Output the (X, Y) coordinate of the center of the cell containing the given text.  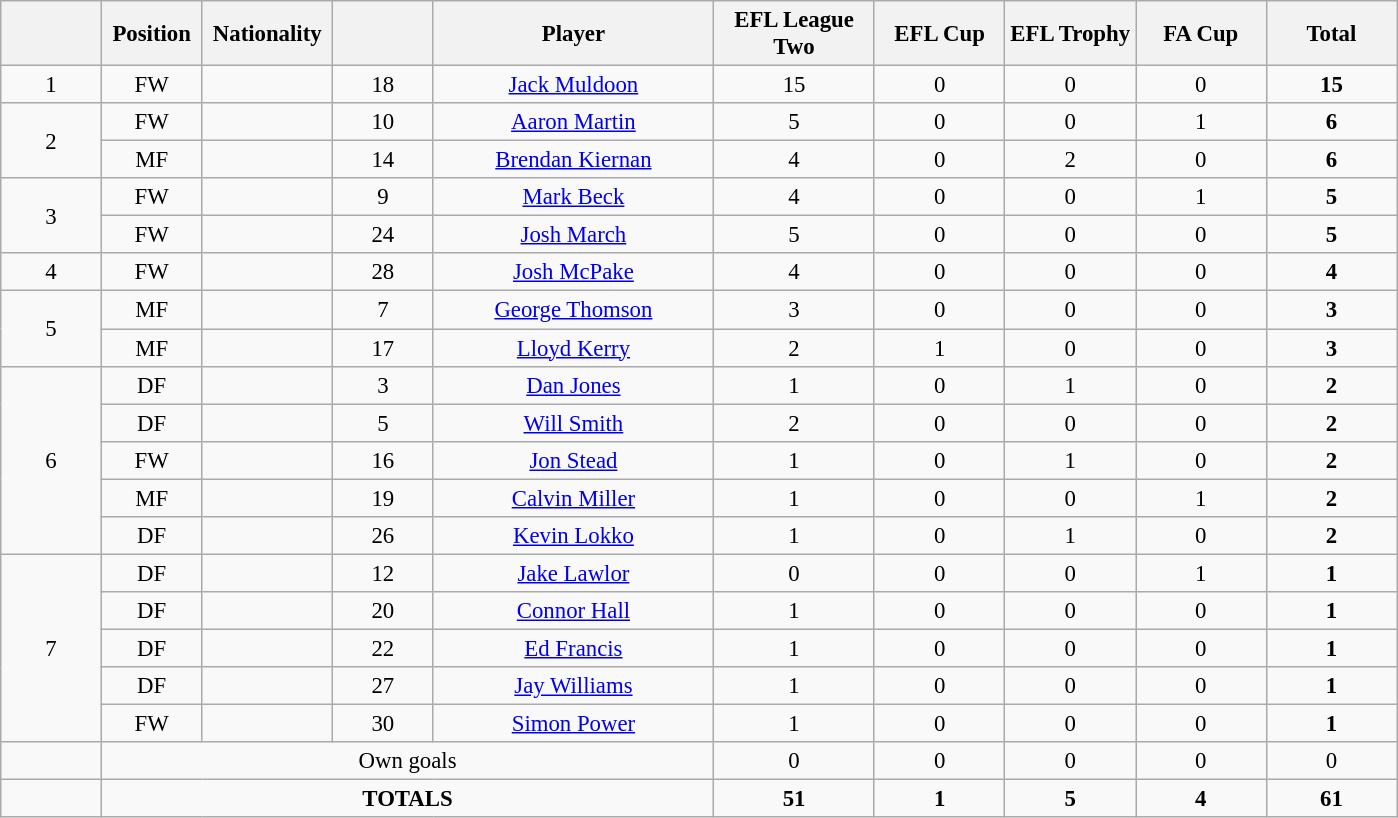
Position (152, 34)
24 (384, 235)
Total (1332, 34)
EFL Trophy (1070, 34)
George Thomson (574, 310)
27 (384, 686)
51 (794, 799)
Connor Hall (574, 611)
Brendan Kiernan (574, 160)
Own goals (407, 761)
17 (384, 348)
10 (384, 122)
14 (384, 160)
28 (384, 273)
Player (574, 34)
18 (384, 85)
EFL League Two (794, 34)
26 (384, 536)
Jake Lawlor (574, 573)
Ed Francis (574, 648)
22 (384, 648)
Simon Power (574, 724)
9 (384, 197)
Will Smith (574, 423)
Mark Beck (574, 197)
Josh McPake (574, 273)
30 (384, 724)
16 (384, 460)
Jack Muldoon (574, 85)
Jay Williams (574, 686)
Josh March (574, 235)
Aaron Martin (574, 122)
TOTALS (407, 799)
12 (384, 573)
20 (384, 611)
19 (384, 498)
Jon Stead (574, 460)
61 (1332, 799)
Kevin Lokko (574, 536)
Nationality (268, 34)
FA Cup (1202, 34)
Dan Jones (574, 385)
Calvin Miller (574, 498)
EFL Cup (940, 34)
Lloyd Kerry (574, 348)
